Return the [X, Y] coordinate for the center point of the cell that contains the specified text.  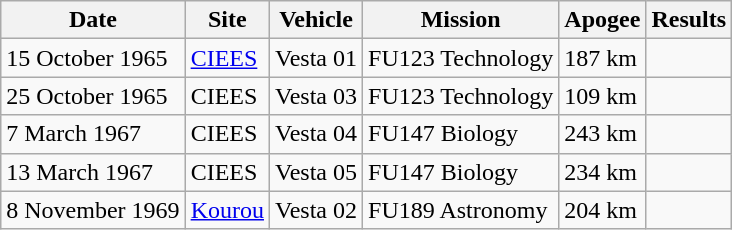
8 November 1969 [93, 210]
204 km [602, 210]
Vesta 02 [316, 210]
FU189 Astronomy [461, 210]
Site [227, 20]
25 October 1965 [93, 96]
Vesta 03 [316, 96]
7 March 1967 [93, 134]
15 October 1965 [93, 58]
Kourou [227, 210]
Vehicle [316, 20]
Mission [461, 20]
Date [93, 20]
109 km [602, 96]
Vesta 01 [316, 58]
Vesta 05 [316, 172]
234 km [602, 172]
Results [689, 20]
Vesta 04 [316, 134]
187 km [602, 58]
13 March 1967 [93, 172]
243 km [602, 134]
Apogee [602, 20]
